Return the (X, Y) coordinate for the center point of the cell that contains the specified text.  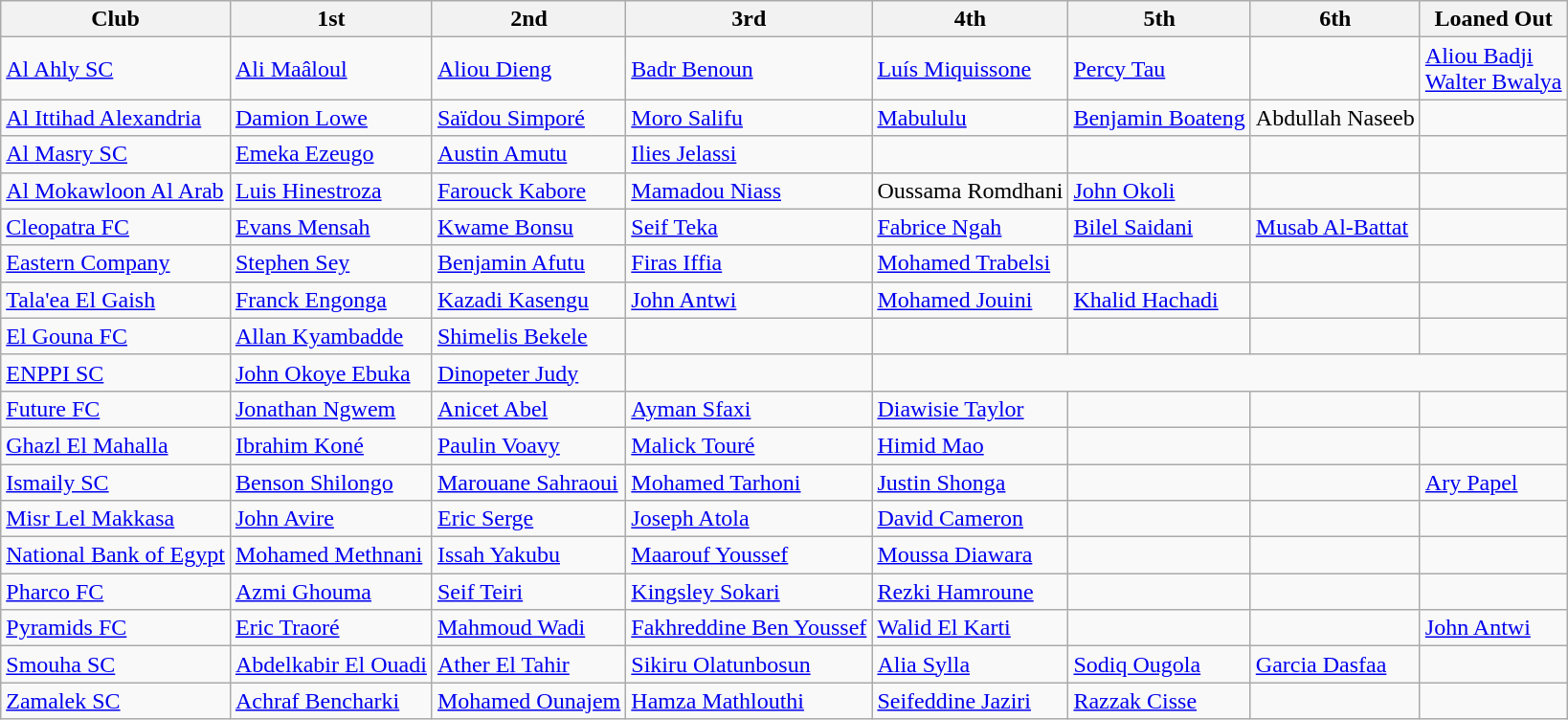
Austin Amutu (528, 154)
Dinopeter Judy (528, 372)
Mohamed Methnani (331, 555)
Aliou Dieng (528, 69)
1st (331, 19)
Mahmoud Wadi (528, 628)
Misr Lel Makkasa (116, 519)
Benson Shilongo (331, 482)
Benjamin Afutu (528, 263)
Seif Teiri (528, 592)
Pharco FC (116, 592)
Mohamed Ounajem (528, 701)
Abdelkabir El Ouadi (331, 664)
Maarouf Youssef (749, 555)
ENPPI SC (116, 372)
Abdullah Naseeb (1334, 118)
Saïdou Simporé (528, 118)
Marouane Sahraoui (528, 482)
Sikiru Olatunbosun (749, 664)
Walid El Karti (971, 628)
Ghazl El Mahalla (116, 445)
Badr Benoun (749, 69)
Luís Miquissone (971, 69)
Al Ittihad Alexandria (116, 118)
Luis Hinestroza (331, 191)
Malick Touré (749, 445)
Musab Al-Battat (1334, 227)
Farouck Kabore (528, 191)
David Cameron (971, 519)
Cleopatra FC (116, 227)
Bilel Saidani (1159, 227)
Kingsley Sokari (749, 592)
Shimelis Bekele (528, 336)
Seifeddine Jaziri (971, 701)
Jonathan Ngwem (331, 409)
Azmi Ghouma (331, 592)
Firas Iffia (749, 263)
Ayman Sfaxi (749, 409)
Ilies Jelassi (749, 154)
Mohamed Jouini (971, 300)
Rezki Hamroune (971, 592)
Khalid Hachadi (1159, 300)
Sodiq Ougola (1159, 664)
Allan Kyambadde (331, 336)
Paulin Voavy (528, 445)
Damion Lowe (331, 118)
Joseph Atola (749, 519)
Al Mokawloon Al Arab (116, 191)
Issah Yakubu (528, 555)
John Okoye Ebuka (331, 372)
Eric Traoré (331, 628)
6th (1334, 19)
3rd (749, 19)
Aliou Badji Walter Bwalya (1493, 69)
Al Masry SC (116, 154)
Benjamin Boateng (1159, 118)
Hamza Mathlouthi (749, 701)
Garcia Dasfaa (1334, 664)
Anicet Abel (528, 409)
Evans Mensah (331, 227)
Future FC (116, 409)
Ali Maâloul (331, 69)
Ather El Tahir (528, 664)
Eastern Company (116, 263)
Himid Mao (971, 445)
Tala'ea El Gaish (116, 300)
Franck Engonga (331, 300)
Diawisie Taylor (971, 409)
Fabrice Ngah (971, 227)
Achraf Bencharki (331, 701)
El Gouna FC (116, 336)
Seif Teka (749, 227)
Pyramids FC (116, 628)
Emeka Ezeugo (331, 154)
Percy Tau (1159, 69)
Mohamed Trabelsi (971, 263)
Zamalek SC (116, 701)
Fakhreddine Ben Youssef (749, 628)
John Avire (331, 519)
Club (116, 19)
Kwame Bonsu (528, 227)
Mamadou Niass (749, 191)
Ary Papel (1493, 482)
Ibrahim Koné (331, 445)
Moussa Diawara (971, 555)
Smouha SC (116, 664)
Razzak Cisse (1159, 701)
John Okoli (1159, 191)
Moro Salifu (749, 118)
Mabululu (971, 118)
Justin Shonga (971, 482)
National Bank of Egypt (116, 555)
Stephen Sey (331, 263)
Oussama Romdhani (971, 191)
Kazadi Kasengu (528, 300)
Eric Serge (528, 519)
2nd (528, 19)
Loaned Out (1493, 19)
4th (971, 19)
Alia Sylla (971, 664)
Mohamed Tarhoni (749, 482)
5th (1159, 19)
Al Ahly SC (116, 69)
Ismaily SC (116, 482)
